Find where the given text appears and provide that cell's center as [x, y] coordinate. 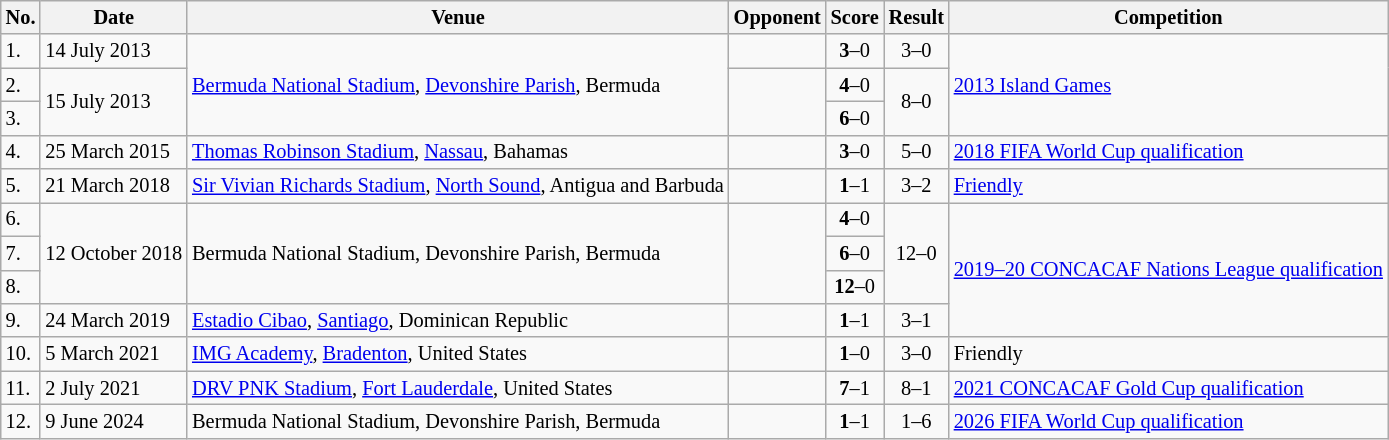
Competition [1168, 17]
15 July 2013 [114, 102]
2019–20 CONCACAF Nations League qualification [1168, 270]
Estadio Cibao, Santiago, Dominican Republic [458, 320]
2. [21, 85]
10. [21, 354]
12 October 2018 [114, 252]
8–1 [916, 388]
Score [855, 17]
21 March 2018 [114, 186]
2 July 2021 [114, 388]
14 July 2013 [114, 51]
Date [114, 17]
Opponent [778, 17]
Result [916, 17]
8. [21, 287]
1–0 [855, 354]
5. [21, 186]
25 March 2015 [114, 152]
9 June 2024 [114, 421]
No. [21, 17]
2026 FIFA World Cup qualification [1168, 421]
2013 Island Games [1168, 84]
6. [21, 219]
Venue [458, 17]
1. [21, 51]
4. [21, 152]
Thomas Robinson Stadium, Nassau, Bahamas [458, 152]
5 March 2021 [114, 354]
11. [21, 388]
1–6 [916, 421]
7. [21, 253]
7–1 [855, 388]
2021 CONCACAF Gold Cup qualification [1168, 388]
5–0 [916, 152]
8–0 [916, 102]
12. [21, 421]
24 March 2019 [114, 320]
Sir Vivian Richards Stadium, North Sound, Antigua and Barbuda [458, 186]
9. [21, 320]
IMG Academy, Bradenton, United States [458, 354]
DRV PNK Stadium, Fort Lauderdale, United States [458, 388]
3–2 [916, 186]
2018 FIFA World Cup qualification [1168, 152]
3. [21, 118]
3–1 [916, 320]
